Extract the (x, y) coordinate from the center of the cell holding the provided text.  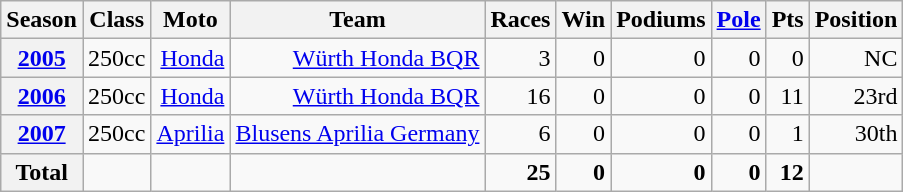
2006 (42, 96)
Win (584, 20)
Races (520, 20)
30th (856, 134)
Aprilia (190, 134)
3 (520, 58)
2005 (42, 58)
16 (520, 96)
25 (520, 172)
Season (42, 20)
Podiums (661, 20)
Moto (190, 20)
11 (788, 96)
Pts (788, 20)
23rd (856, 96)
12 (788, 172)
Class (116, 20)
Blusens Aprilia Germany (358, 134)
2007 (42, 134)
6 (520, 134)
Position (856, 20)
NC (856, 58)
Total (42, 172)
Team (358, 20)
1 (788, 134)
Pole (738, 20)
